Return [x, y] of the center of cell containing provided text 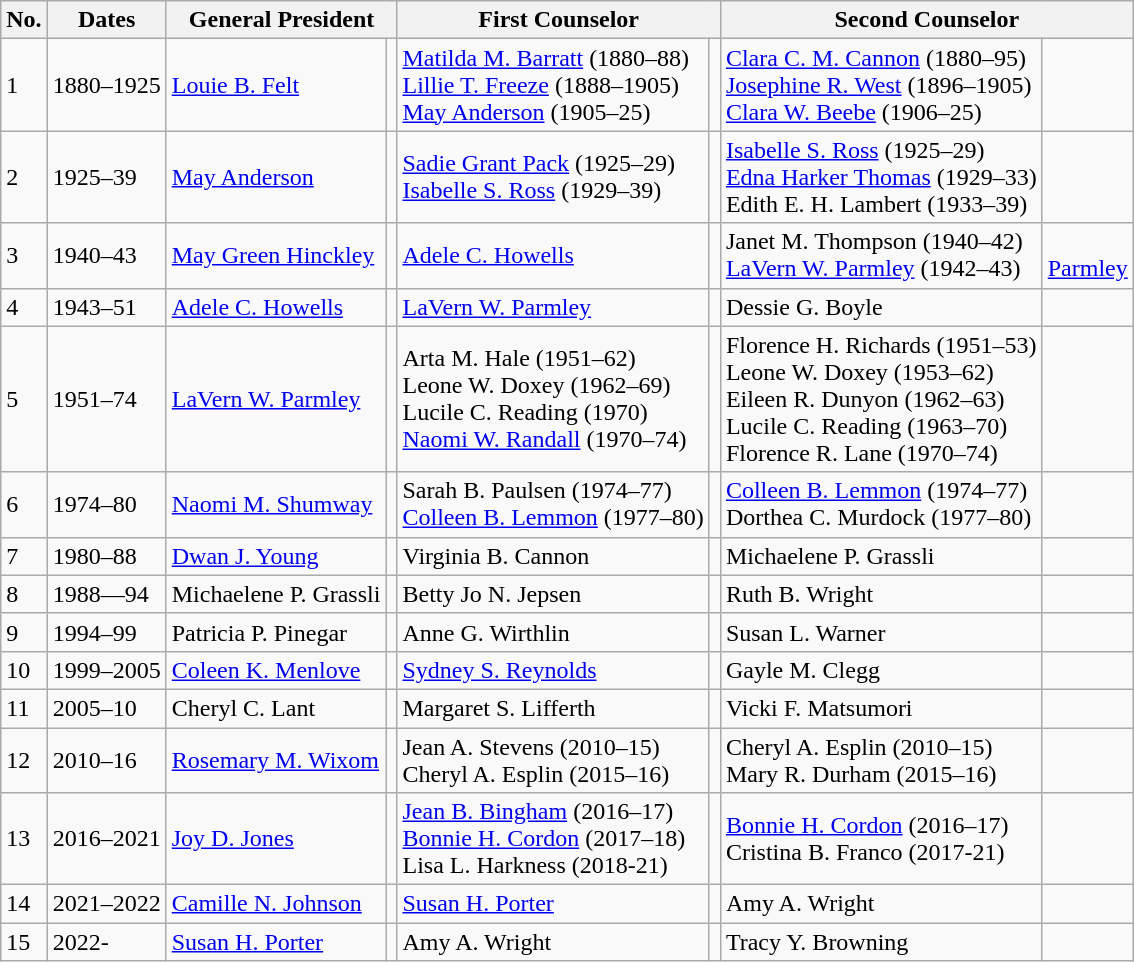
Joy D. Jones [276, 839]
5 [24, 399]
Janet M. Thompson (1940–42)LaVern W. Parmley (1942–43) [881, 256]
9 [24, 632]
15 [24, 942]
Susan L. Warner [881, 632]
7 [24, 556]
Arta M. Hale (1951–62)Leone W. Doxey (1962–69)Lucile C. Reading (1970)Naomi W. Randall (1970–74) [553, 399]
2 [24, 177]
2021–2022 [106, 904]
Ruth B. Wright [881, 594]
Cheryl C. Lant [276, 708]
13 [24, 839]
Dwan J. Young [276, 556]
2010–16 [106, 760]
Anne G. Wirthlin [553, 632]
Dates [106, 20]
11 [24, 708]
Isabelle S. Ross (1925–29)Edna Harker Thomas (1929–33)Edith E. H. Lambert (1933–39) [881, 177]
Virginia B. Cannon [553, 556]
Patricia P. Pinegar [276, 632]
No. [24, 20]
1999–2005 [106, 670]
1980–88 [106, 556]
Matilda M. Barratt (1880–88)Lillie T. Freeze (1888–1905)May Anderson (1905–25) [553, 85]
First Counselor [558, 20]
Florence H. Richards (1951–53)Leone W. Doxey (1953–62)Eileen R. Dunyon (1962–63)Lucile C. Reading (1963–70)Florence R. Lane (1970–74) [881, 399]
Rosemary M. Wixom [276, 760]
1994–99 [106, 632]
10 [24, 670]
1974–80 [106, 504]
1940–43 [106, 256]
General President [282, 20]
Vicki F. Matsumori [881, 708]
14 [24, 904]
Second Counselor [926, 20]
1943–51 [106, 307]
1880–1925 [106, 85]
Sydney S. Reynolds [553, 670]
May Anderson [276, 177]
Jean B. Bingham (2016–17)Bonnie H. Cordon (2017–18)Lisa L. Harkness (2018-21) [553, 839]
8 [24, 594]
2022- [106, 942]
1925–39 [106, 177]
1 [24, 85]
Clara C. M. Cannon (1880–95)Josephine R. West (1896–1905)Clara W. Beebe (1906–25) [881, 85]
1988—94 [106, 594]
Bonnie H. Cordon (2016–17)Cristina B. Franco (2017-21) [881, 839]
12 [24, 760]
May Green Hinckley [276, 256]
Dessie G. Boyle [881, 307]
Betty Jo N. Jepsen [553, 594]
Cheryl A. Esplin (2010–15)Mary R. Durham (2015–16) [881, 760]
Margaret S. Lifferth [553, 708]
3 [24, 256]
Coleen K. Menlove [276, 670]
Tracy Y. Browning [881, 942]
6 [24, 504]
Sarah B. Paulsen (1974–77)Colleen B. Lemmon (1977–80) [553, 504]
2005–10 [106, 708]
Parmley [1088, 256]
Louie B. Felt [276, 85]
4 [24, 307]
Gayle M. Clegg [881, 670]
1951–74 [106, 399]
Sadie Grant Pack (1925–29)Isabelle S. Ross (1929–39) [553, 177]
Naomi M. Shumway [276, 504]
Colleen B. Lemmon (1974–77)Dorthea C. Murdock (1977–80) [881, 504]
Camille N. Johnson [276, 904]
Jean A. Stevens (2010–15)Cheryl A. Esplin (2015–16) [553, 760]
2016–2021 [106, 839]
